From the cell containing the given text, extract its center point as (X, Y) coordinate. 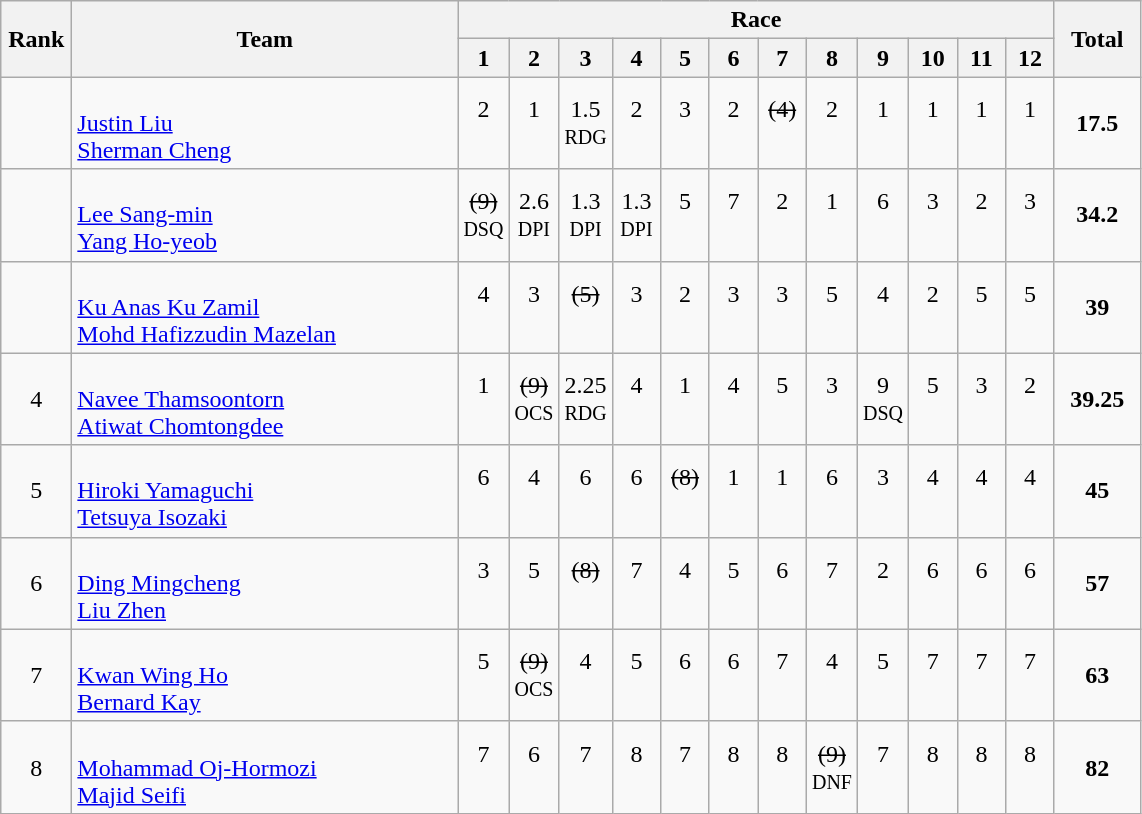
63 (1097, 675)
17.5 (1097, 123)
Team (265, 39)
Race (756, 20)
12 (1030, 58)
Navee ThamsoontornAtiwat Chomtongdee (265, 399)
39 (1097, 307)
57 (1097, 583)
Rank (36, 39)
2.6DPI (534, 215)
(9)DNF (832, 767)
(5) (586, 307)
39.25 (1097, 399)
Total (1097, 39)
2.25RDG (586, 399)
Mohammad Oj-HormoziMajid Seifi (265, 767)
9DSQ (884, 399)
(4) (782, 123)
9 (884, 58)
11 (982, 58)
34.2 (1097, 215)
Justin LiuSherman Cheng (265, 123)
Hiroki YamaguchiTetsuya Isozaki (265, 491)
(9)DSQ (484, 215)
45 (1097, 491)
Lee Sang-minYang Ho-yeob (265, 215)
Ku Anas Ku ZamilMohd Hafizzudin Mazelan (265, 307)
Kwan Wing HoBernard Kay (265, 675)
10 (934, 58)
1.5RDG (586, 123)
82 (1097, 767)
Ding MingchengLiu Zhen (265, 583)
